Return the (X, Y) coordinate for the center point of the cell that contains the specified text.  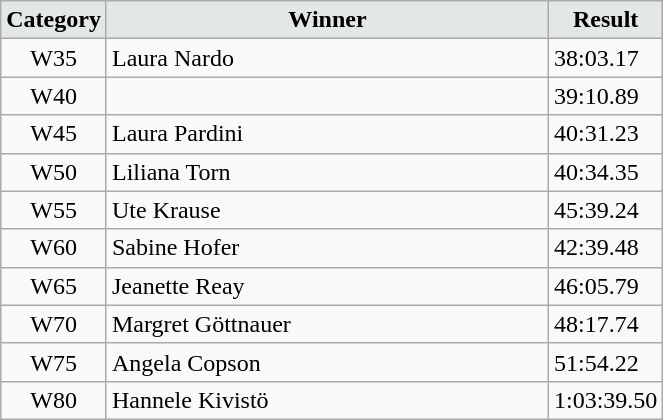
Jeanette Reay (327, 286)
40:34.35 (605, 172)
Laura Pardini (327, 134)
W35 (54, 58)
W60 (54, 248)
40:31.23 (605, 134)
Category (54, 20)
Winner (327, 20)
W80 (54, 400)
Sabine Hofer (327, 248)
Liliana Torn (327, 172)
39:10.89 (605, 96)
1:03:39.50 (605, 400)
W70 (54, 324)
W75 (54, 362)
Laura Nardo (327, 58)
48:17.74 (605, 324)
W50 (54, 172)
W45 (54, 134)
Ute Krause (327, 210)
46:05.79 (605, 286)
W55 (54, 210)
45:39.24 (605, 210)
Margret Göttnauer (327, 324)
Angela Copson (327, 362)
W65 (54, 286)
42:39.48 (605, 248)
51:54.22 (605, 362)
Hannele Kivistö (327, 400)
Result (605, 20)
W40 (54, 96)
38:03.17 (605, 58)
